Search for the cell housing the specified text and yield its [X, Y] center coordinate. 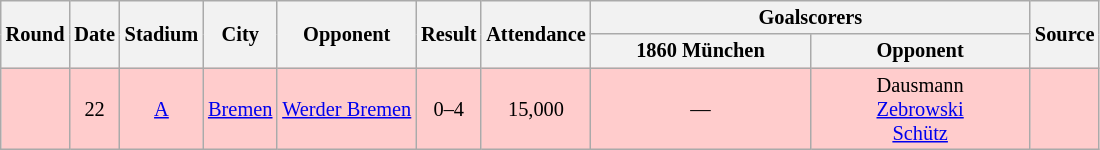
Result [448, 34]
Stadium [162, 34]
Source [1064, 34]
0–4 [448, 109]
Date [94, 34]
22 [94, 109]
A [162, 109]
— [701, 109]
15,000 [536, 109]
Round [36, 34]
1860 München [701, 51]
Attendance [536, 34]
Goalscorers [810, 17]
Bremen [240, 109]
Dausmann Zebrowski Schütz [920, 109]
City [240, 34]
Werder Bremen [346, 109]
